Determine the (x, y) coordinate at the center of the cell enclosing the given text.  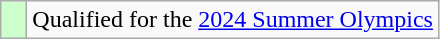
Qualified for the 2024 Summer Olympics (233, 20)
